Locate the cell with the specified text and output its (X, Y) center coordinate. 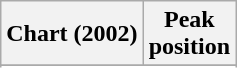
Peakposition (189, 34)
Chart (2002) (72, 34)
